Provide the [X, Y] coordinate of the cell's center where the given text is located.  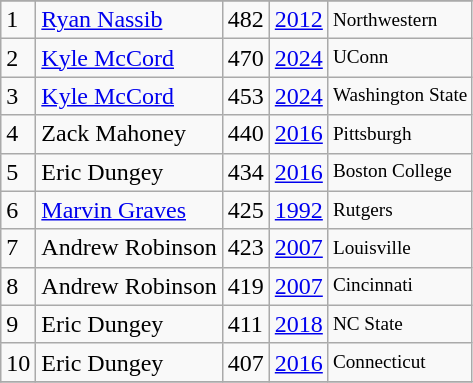
425 [246, 210]
NC State [400, 324]
1992 [298, 210]
Boston College [400, 172]
10 [18, 362]
419 [246, 286]
UConn [400, 58]
482 [246, 20]
423 [246, 248]
Northwestern [400, 20]
Connecticut [400, 362]
Marvin Graves [129, 210]
434 [246, 172]
2012 [298, 20]
5 [18, 172]
9 [18, 324]
7 [18, 248]
470 [246, 58]
1 [18, 20]
6 [18, 210]
Ryan Nassib [129, 20]
Pittsburgh [400, 134]
Cincinnati [400, 286]
2 [18, 58]
453 [246, 96]
Washington State [400, 96]
440 [246, 134]
Zack Mahoney [129, 134]
411 [246, 324]
2018 [298, 324]
3 [18, 96]
4 [18, 134]
407 [246, 362]
Rutgers [400, 210]
Louisville [400, 248]
8 [18, 286]
